Capture the cell that displays the provided text and extract its (X, Y) central coordinate. 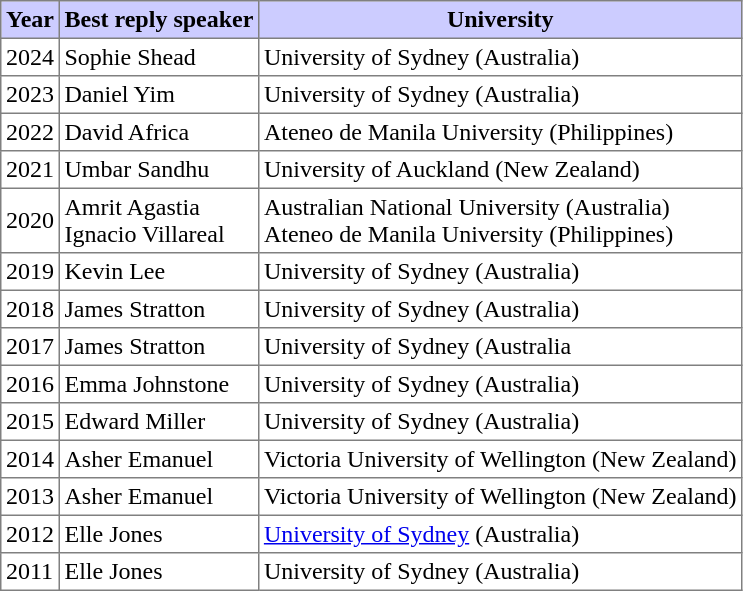
Emma Johnstone (158, 384)
Sophie Shead (158, 57)
2024 (30, 57)
2014 (30, 459)
Amrit AgastiaIgnacio Villareal (158, 220)
2022 (30, 132)
Australian National University (Australia)Ateneo de Manila University (Philippines) (500, 220)
2019 (30, 272)
2016 (30, 384)
2011 (30, 572)
Kevin Lee (158, 272)
Umbar Sandhu (158, 170)
2013 (30, 497)
Edward Miller (158, 422)
Year (30, 20)
University of Auckland (New Zealand) (500, 170)
Daniel Yim (158, 95)
University (500, 20)
University of Sydney (Australia (500, 347)
Ateneo de Manila University (Philippines) (500, 132)
2020 (30, 220)
2012 (30, 534)
2018 (30, 309)
2017 (30, 347)
2021 (30, 170)
2023 (30, 95)
Best reply speaker (158, 20)
David Africa (158, 132)
2015 (30, 422)
